For the text-containing cell, return its midpoint in [X, Y] coordinate format. 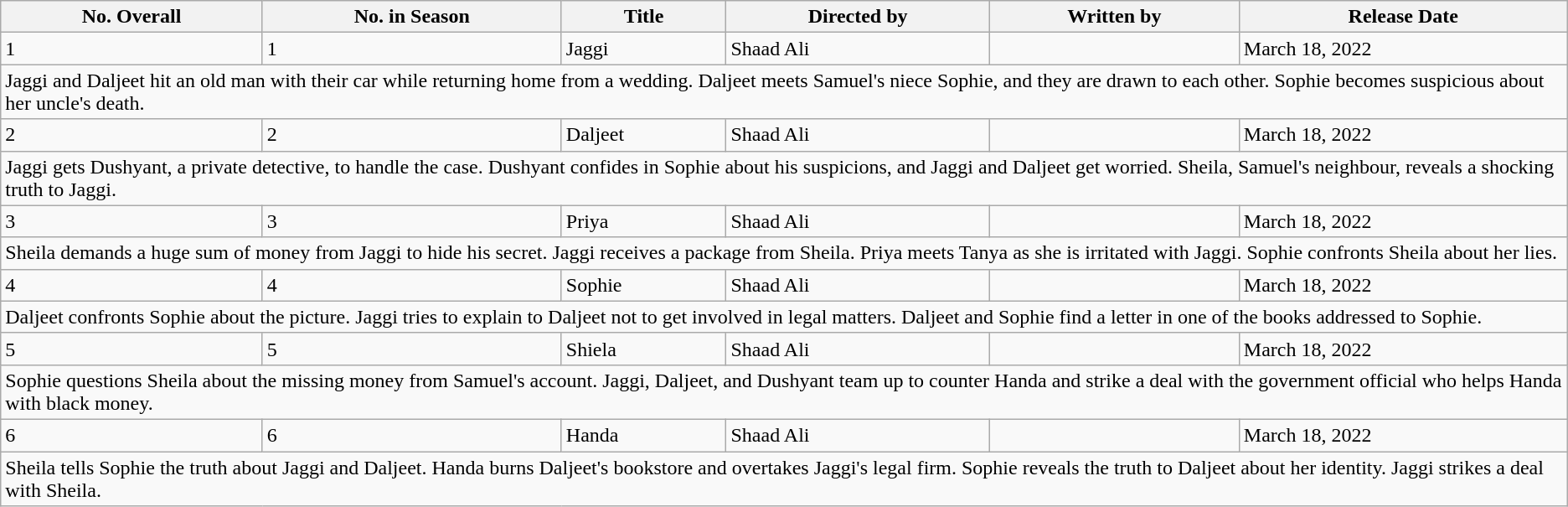
Handa [643, 435]
Written by [1114, 17]
Shiela [643, 349]
Title [643, 17]
Sophie [643, 285]
Release Date [1403, 17]
Priya [643, 221]
No. in Season [412, 17]
No. Overall [132, 17]
Jaggi [643, 49]
Directed by [858, 17]
Daljeet [643, 135]
